Determine the (x, y) coordinate at the center of the cell enclosing the given text.  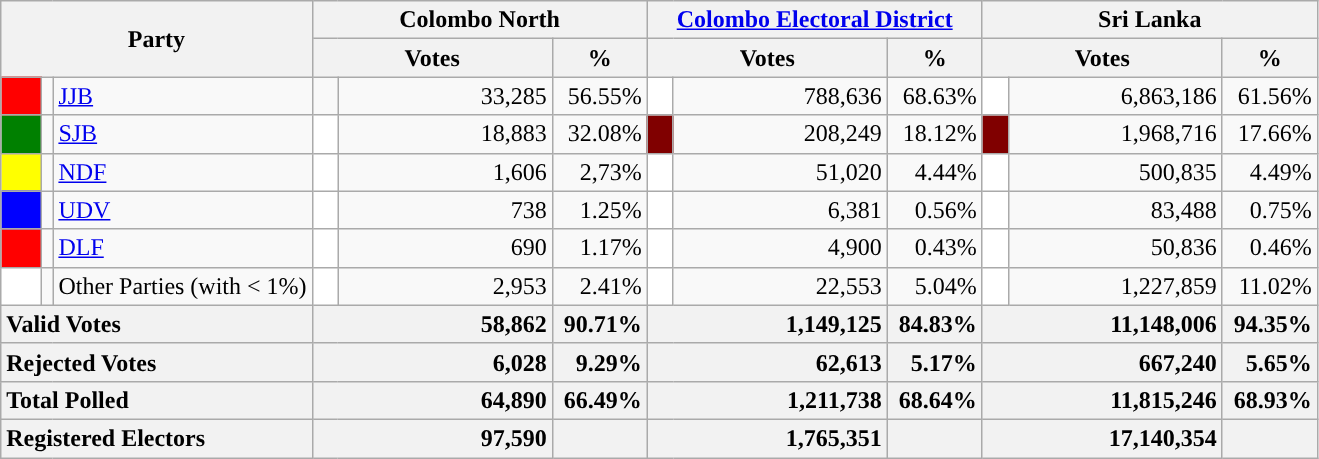
83,488 (1115, 210)
5.65% (1270, 362)
0.43% (934, 248)
94.35% (1270, 324)
6,028 (432, 362)
788,636 (780, 96)
4.44% (934, 172)
51,020 (780, 172)
1,968,716 (1115, 134)
Colombo North (480, 20)
66.49% (600, 400)
68.63% (934, 96)
1,227,859 (1115, 286)
18,883 (445, 134)
NDF (182, 172)
6,381 (780, 210)
Valid Votes (156, 324)
Other Parties (with < 1%) (182, 286)
33,285 (445, 96)
UDV (182, 210)
1.17% (600, 248)
32.08% (600, 134)
SJB (182, 134)
18.12% (934, 134)
690 (445, 248)
97,590 (432, 438)
Rejected Votes (156, 362)
2,73% (600, 172)
90.71% (600, 324)
84.83% (934, 324)
Registered Electors (156, 438)
667,240 (1102, 362)
208,249 (780, 134)
4.49% (1270, 172)
1,606 (445, 172)
2.41% (600, 286)
DLF (182, 248)
1,149,125 (767, 324)
62,613 (767, 362)
500,835 (1115, 172)
0.46% (1270, 248)
0.75% (1270, 210)
68.64% (934, 400)
9.29% (600, 362)
1,765,351 (767, 438)
5.17% (934, 362)
Colombo Electoral District (814, 20)
61.56% (1270, 96)
58,862 (432, 324)
0.56% (934, 210)
6,863,186 (1115, 96)
738 (445, 210)
Sri Lanka (1150, 20)
11,815,246 (1102, 400)
1.25% (600, 210)
68.93% (1270, 400)
4,900 (780, 248)
1,211,738 (767, 400)
17,140,354 (1102, 438)
22,553 (780, 286)
2,953 (445, 286)
JJB (182, 96)
50,836 (1115, 248)
Total Polled (156, 400)
11.02% (1270, 286)
11,148,006 (1102, 324)
56.55% (600, 96)
17.66% (1270, 134)
64,890 (432, 400)
5.04% (934, 286)
Party (156, 39)
